Return the [X, Y] coordinate for the center point of the cell that contains the specified text.  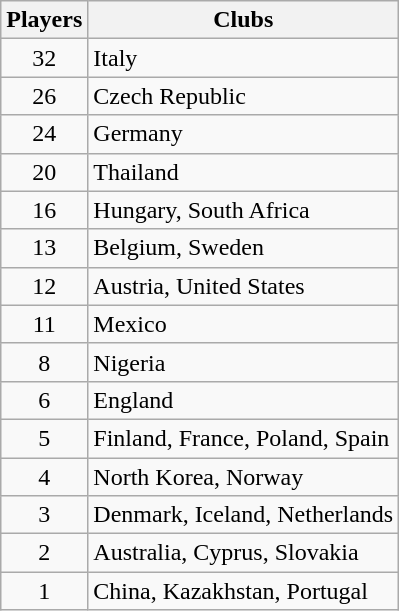
Mexico [244, 324]
China, Kazakhstan, Portugal [244, 591]
13 [44, 248]
Austria, United States [244, 286]
16 [44, 210]
5 [44, 438]
Germany [244, 134]
32 [44, 58]
Finland, France, Poland, Spain [244, 438]
Players [44, 20]
26 [44, 96]
Hungary, South Africa [244, 210]
Denmark, Iceland, Netherlands [244, 515]
8 [44, 362]
England [244, 400]
24 [44, 134]
North Korea, Norway [244, 477]
20 [44, 172]
Australia, Cyprus, Slovakia [244, 553]
1 [44, 591]
Belgium, Sweden [244, 248]
4 [44, 477]
Clubs [244, 20]
Thailand [244, 172]
11 [44, 324]
Nigeria [244, 362]
3 [44, 515]
Czech Republic [244, 96]
2 [44, 553]
6 [44, 400]
12 [44, 286]
Italy [244, 58]
